Provide the [x, y] coordinate of the cell's center where the given text is located.  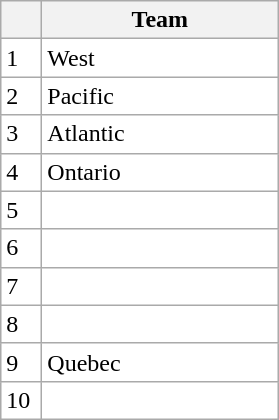
Pacific [160, 96]
Quebec [160, 362]
4 [22, 172]
West [160, 58]
Atlantic [160, 134]
Team [160, 20]
2 [22, 96]
8 [22, 324]
3 [22, 134]
10 [22, 400]
Ontario [160, 172]
7 [22, 286]
1 [22, 58]
5 [22, 210]
9 [22, 362]
6 [22, 248]
